Search for the cell housing the specified text and yield its [X, Y] center coordinate. 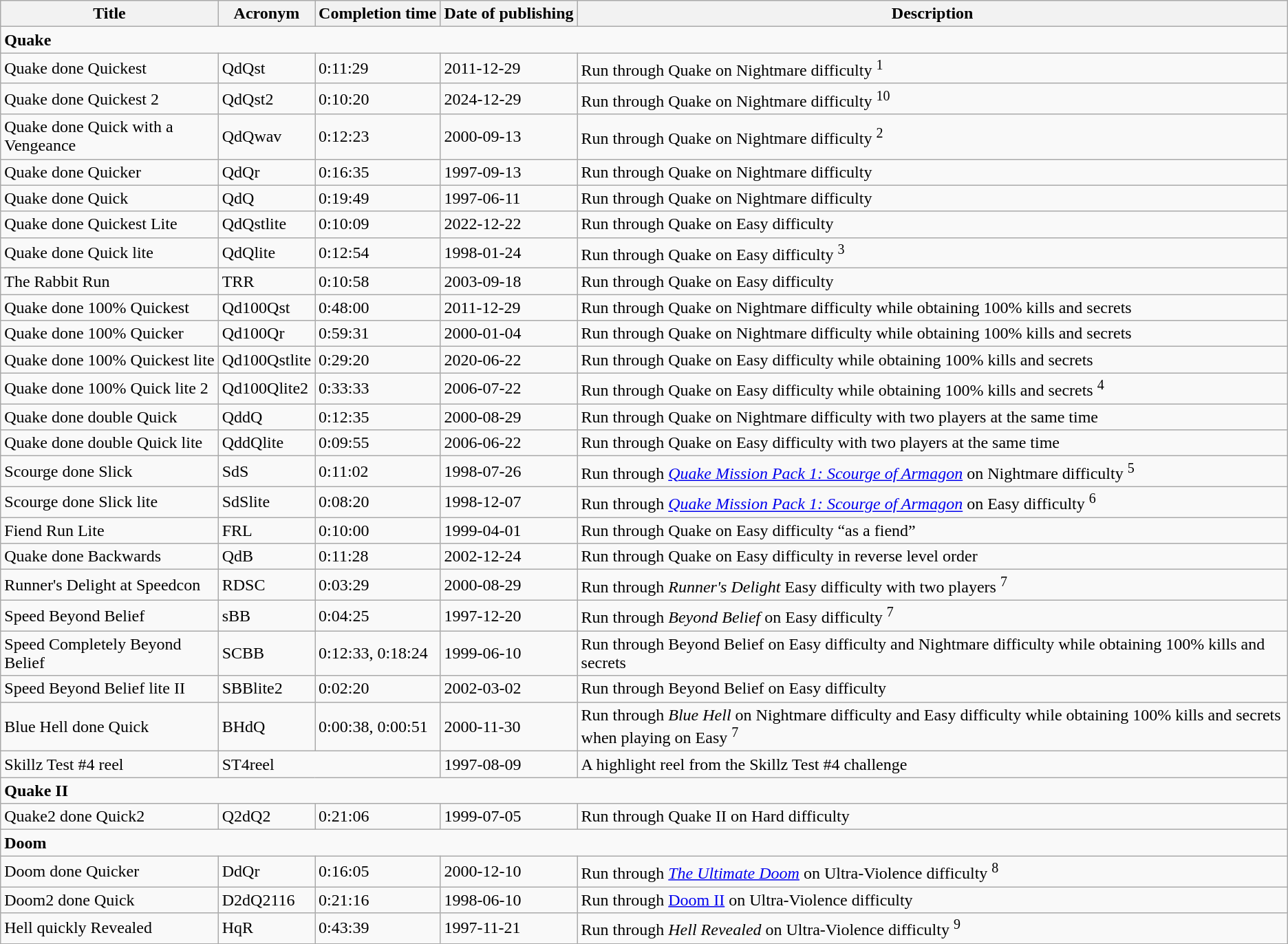
Scourge done Slick [109, 472]
Scourge done Slick lite [109, 502]
0:10:58 [378, 281]
Speed Completely Beyond Belief [109, 654]
0:33:33 [378, 388]
QdB [266, 557]
0:08:20 [378, 502]
Qd100Qstlite [266, 360]
0:11:28 [378, 557]
Blue Hell done Quick [109, 727]
Run through Quake on Easy difficulty with two players at the same time [932, 443]
SdSlite [266, 502]
0:10:00 [378, 530]
0:12:54 [378, 253]
2003-09-18 [509, 281]
0:16:05 [378, 871]
The Rabbit Run [109, 281]
Run through Doom II on Ultra-Violence difficulty [932, 900]
Quake II [644, 791]
Description [932, 14]
Run through Runner's Delight Easy difficulty with two players 7 [932, 585]
0:09:55 [378, 443]
1997-11-21 [509, 929]
2002-12-24 [509, 557]
0:12:35 [378, 417]
SCBB [266, 654]
Title [109, 14]
Run through The Ultimate Doom on Ultra-Violence difficulty 8 [932, 871]
2000-01-04 [509, 334]
QdQwav [266, 136]
Quake done 100% Quickest [109, 308]
Quake done Quick lite [109, 253]
Completion time [378, 14]
Fiend Run Lite [109, 530]
Run through Quake II on Hard difficulty [932, 817]
2022-12-22 [509, 224]
1997-12-20 [509, 616]
Run through Quake on Nightmare difficulty 2 [932, 136]
Run through Quake on Nightmare difficulty 10 [932, 99]
0:10:20 [378, 99]
Quake done 100% Quick lite 2 [109, 388]
Hell quickly Revealed [109, 929]
Doom done Quicker [109, 871]
Quake2 done Quick2 [109, 817]
0:12:23 [378, 136]
Qd100Qlite2 [266, 388]
Run through Quake on Easy difficulty 3 [932, 253]
QddQlite [266, 443]
HqR [266, 929]
Doom [644, 843]
2000-11-30 [509, 727]
1997-08-09 [509, 764]
QdQst [266, 69]
Quake done 100% Quickest lite [109, 360]
Quake done Quick [109, 198]
sBB [266, 616]
Quake done Quick with a Vengeance [109, 136]
Run through Hell Revealed on Ultra-Violence difficulty 9 [932, 929]
Q2dQ2 [266, 817]
Quake done Quickest [109, 69]
0:02:20 [378, 689]
Run through Quake on Easy difficulty while obtaining 100% kills and secrets [932, 360]
A highlight reel from the Skillz Test #4 challenge [932, 764]
Quake [644, 40]
Quake done double Quick lite [109, 443]
RDSC [266, 585]
1997-09-13 [509, 172]
Run through Quake on Nightmare difficulty 1 [932, 69]
SBBlite2 [266, 689]
DdQr [266, 871]
TRR [266, 281]
Acronym [266, 14]
Run through Beyond Belief on Easy difficulty 7 [932, 616]
0:48:00 [378, 308]
2024-12-29 [509, 99]
QdQ [266, 198]
QdQst2 [266, 99]
Run through Quake on Nightmare difficulty with two players at the same time [932, 417]
0:00:38, 0:00:51 [378, 727]
Run through Quake on Easy difficulty in reverse level order [932, 557]
BHdQ [266, 727]
1998-06-10 [509, 900]
0:12:33, 0:18:24 [378, 654]
2000-12-10 [509, 871]
0:03:29 [378, 585]
2006-07-22 [509, 388]
1999-06-10 [509, 654]
1999-04-01 [509, 530]
Quake done double Quick [109, 417]
Speed Beyond Belief [109, 616]
Speed Beyond Belief lite II [109, 689]
QdQr [266, 172]
Date of publishing [509, 14]
FRL [266, 530]
0:11:29 [378, 69]
0:21:16 [378, 900]
Run through Quake on Easy difficulty “as a fiend” [932, 530]
Quake done Quickest 2 [109, 99]
Quake done Quicker [109, 172]
1997-06-11 [509, 198]
Quake done 100% Quicker [109, 334]
2020-06-22 [509, 360]
Run through Quake Mission Pack 1: Scourge of Armagon on Easy difficulty 6 [932, 502]
0:19:49 [378, 198]
0:21:06 [378, 817]
Run through Beyond Belief on Easy difficulty [932, 689]
SdS [266, 472]
0:43:39 [378, 929]
QdQlite [266, 253]
1998-07-26 [509, 472]
1998-01-24 [509, 253]
0:10:09 [378, 224]
2000-09-13 [509, 136]
Skillz Test #4 reel [109, 764]
Run through Quake Mission Pack 1: Scourge of Armagon on Nightmare difficulty 5 [932, 472]
QdQstlite [266, 224]
2006-06-22 [509, 443]
Qd100Qr [266, 334]
0:16:35 [378, 172]
Qd100Qst [266, 308]
0:29:20 [378, 360]
Runner's Delight at Speedcon [109, 585]
ST4reel [329, 764]
2002-03-02 [509, 689]
1999-07-05 [509, 817]
0:04:25 [378, 616]
QddQ [266, 417]
Run through Beyond Belief on Easy difficulty and Nightmare difficulty while obtaining 100% kills and secrets [932, 654]
Quake done Quickest Lite [109, 224]
0:59:31 [378, 334]
Doom2 done Quick [109, 900]
Run through Quake on Easy difficulty while obtaining 100% kills and secrets 4 [932, 388]
0:11:02 [378, 472]
D2dQ2116 [266, 900]
1998-12-07 [509, 502]
Quake done Backwards [109, 557]
Run through Blue Hell on Nightmare difficulty and Easy difficulty while obtaining 100% kills and secrets when playing on Easy 7 [932, 727]
